Pinpoint the cell where the given text exists, returning its [X, Y] midpoint coordinate. 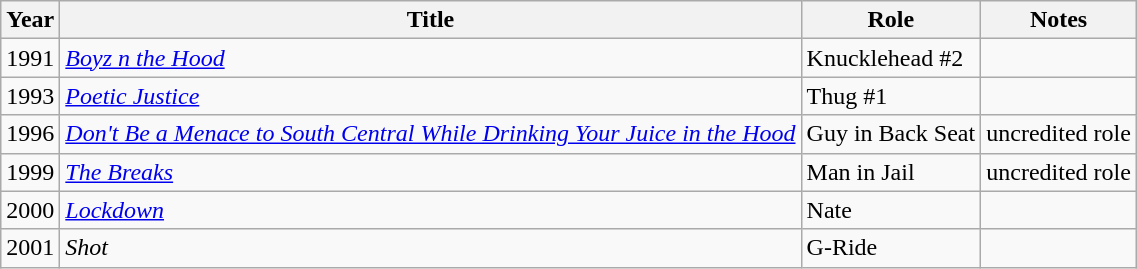
Guy in Back Seat [891, 134]
Lockdown [430, 210]
Nate [891, 210]
Don't Be a Menace to South Central While Drinking Your Juice in the Hood [430, 134]
Title [430, 20]
2001 [30, 248]
Thug #1 [891, 96]
1999 [30, 172]
Role [891, 20]
Notes [1059, 20]
G-Ride [891, 248]
Man in Jail [891, 172]
1991 [30, 58]
Knucklehead #2 [891, 58]
1993 [30, 96]
Year [30, 20]
The Breaks [430, 172]
Shot [430, 248]
1996 [30, 134]
Boyz n the Hood [430, 58]
Poetic Justice [430, 96]
2000 [30, 210]
